Extract the [X, Y] coordinate from the center of the cell holding the provided text.  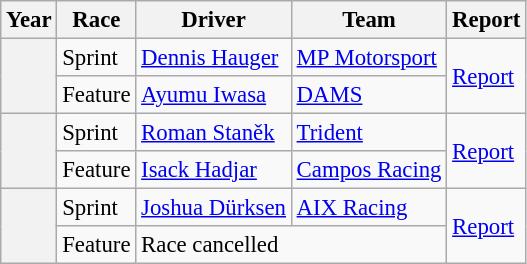
Race cancelled [292, 245]
AIX Racing [369, 208]
Roman Staněk [214, 133]
MP Motorsport [369, 58]
Trident [369, 133]
Dennis Hauger [214, 58]
Driver [214, 20]
Ayumu Iwasa [214, 95]
DAMS [369, 95]
Year [29, 20]
Race [96, 20]
Campos Racing [369, 170]
Joshua Dürksen [214, 208]
Isack Hadjar [214, 170]
Team [369, 20]
